From the cell containing the given text, extract its center point as (x, y) coordinate. 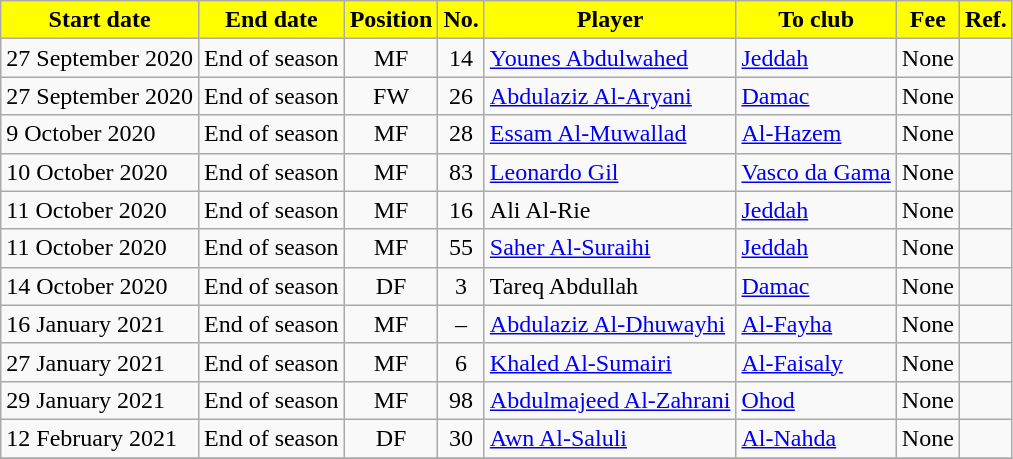
14 October 2020 (100, 286)
Ali Al-Rie (610, 210)
Essam Al-Muwallad (610, 134)
Awn Al-Saluli (610, 438)
– (461, 324)
29 January 2021 (100, 400)
Fee (928, 20)
6 (461, 362)
Start date (100, 20)
27 January 2021 (100, 362)
Abdulaziz Al-Aryani (610, 96)
28 (461, 134)
30 (461, 438)
Ref. (986, 20)
Al-Hazem (816, 134)
83 (461, 172)
FW (391, 96)
Al-Fayha (816, 324)
End date (271, 20)
55 (461, 248)
Abdulmajeed Al-Zahrani (610, 400)
14 (461, 58)
No. (461, 20)
16 (461, 210)
Player (610, 20)
16 January 2021 (100, 324)
Al-Faisaly (816, 362)
12 February 2021 (100, 438)
98 (461, 400)
To club (816, 20)
Abdulaziz Al-Dhuwayhi (610, 324)
Tareq Abdullah (610, 286)
Leonardo Gil (610, 172)
Khaled Al-Sumairi (610, 362)
26 (461, 96)
10 October 2020 (100, 172)
Al-Nahda (816, 438)
3 (461, 286)
Position (391, 20)
Younes Abdulwahed (610, 58)
Vasco da Gama (816, 172)
9 October 2020 (100, 134)
Ohod (816, 400)
Saher Al-Suraihi (610, 248)
